Extract the (x, y) coordinate from the center of the cell holding the provided text.  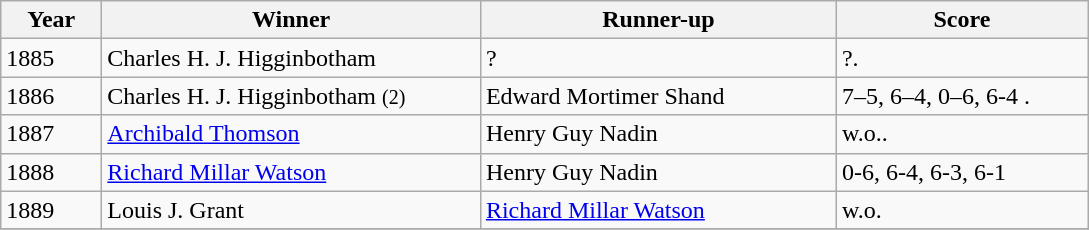
1885 (52, 58)
Score (962, 20)
Charles H. J. Higginbotham (292, 58)
Winner (292, 20)
w.o. (962, 210)
Louis J. Grant (292, 210)
0-6, 6-4, 6-3, 6-1 (962, 172)
Year (52, 20)
1886 (52, 96)
1887 (52, 134)
? (658, 58)
7–5, 6–4, 0–6, 6-4 . (962, 96)
1889 (52, 210)
Runner-up (658, 20)
?. (962, 58)
Archibald Thomson (292, 134)
w.o.. (962, 134)
Edward Mortimer Shand (658, 96)
1888 (52, 172)
Charles H. J. Higginbotham (2) (292, 96)
